For the text-containing cell, return its midpoint in [X, Y] coordinate format. 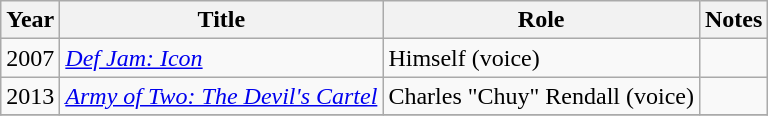
Title [222, 20]
Year [30, 20]
Himself (voice) [542, 58]
Role [542, 20]
Notes [733, 20]
Def Jam: Icon [222, 58]
2013 [30, 96]
2007 [30, 58]
Charles "Chuy" Rendall (voice) [542, 96]
Army of Two: The Devil's Cartel [222, 96]
